Determine the [X, Y] coordinate at the center of the cell enclosing the given text.  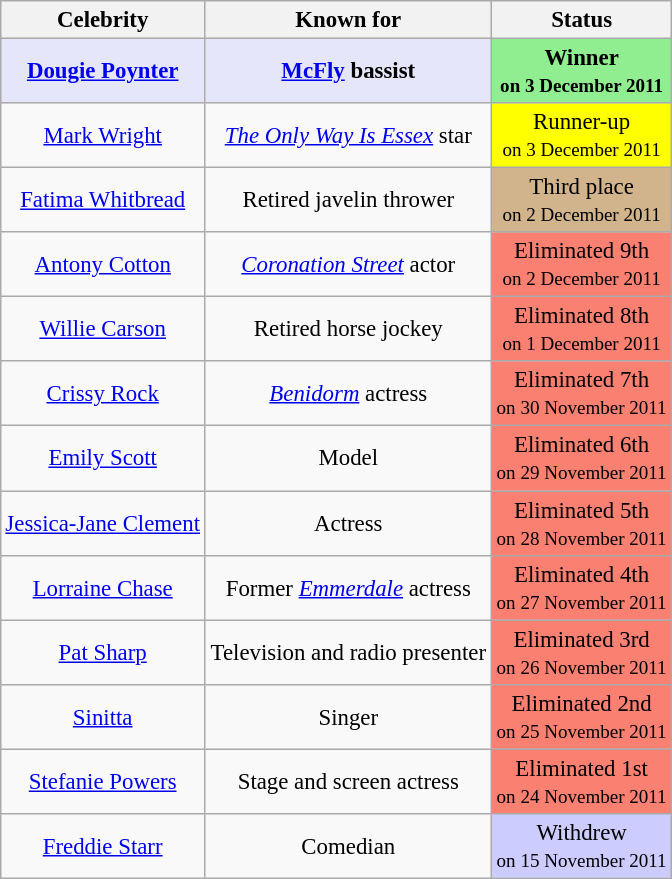
Eliminated 5thon 28 November 2011 [582, 522]
Antony Cotton [102, 264]
Known for [348, 20]
Stage and screen actress [348, 782]
Benidorm actress [348, 394]
Dougie Poynter [102, 70]
Emily Scott [102, 458]
Television and radio presenter [348, 652]
Coronation Street actor [348, 264]
Winneron 3 December 2011 [582, 70]
Actress [348, 522]
Eliminated 6thon 29 November 2011 [582, 458]
Lorraine Chase [102, 588]
Crissy Rock [102, 394]
Withdrewon 15 November 2011 [582, 846]
Retired javelin thrower [348, 200]
Pat Sharp [102, 652]
Model [348, 458]
Celebrity [102, 20]
Eliminated 3rdon 26 November 2011 [582, 652]
Willie Carson [102, 330]
Eliminated 4thon 27 November 2011 [582, 588]
The Only Way Is Essex star [348, 136]
Singer [348, 716]
Sinitta [102, 716]
McFly bassist [348, 70]
Eliminated 8thon 1 December 2011 [582, 330]
Status [582, 20]
Third placeon 2 December 2011 [582, 200]
Jessica-Jane Clement [102, 522]
Eliminated 1ston 24 November 2011 [582, 782]
Fatima Whitbread [102, 200]
Stefanie Powers [102, 782]
Runner-upon 3 December 2011 [582, 136]
Eliminated 2ndon 25 November 2011 [582, 716]
Former Emmerdale actress [348, 588]
Eliminated 9thon 2 December 2011 [582, 264]
Eliminated 7thon 30 November 2011 [582, 394]
Comedian [348, 846]
Freddie Starr [102, 846]
Mark Wright [102, 136]
Retired horse jockey [348, 330]
